From the cell containing the given text, extract its center point as (x, y) coordinate. 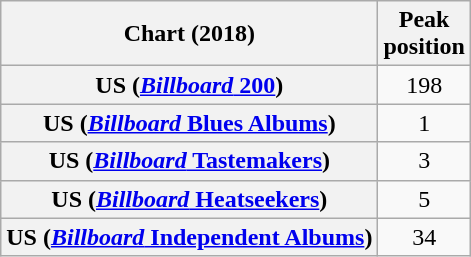
US (Billboard Independent Albums) (190, 237)
US (Billboard 200) (190, 85)
Chart (2018) (190, 34)
1 (424, 123)
US (Billboard Blues Albums) (190, 123)
US (Billboard Heatseekers) (190, 199)
5 (424, 199)
34 (424, 237)
198 (424, 85)
3 (424, 161)
Peakposition (424, 34)
US (Billboard Tastemakers) (190, 161)
